Capture the cell that displays the provided text and extract its [X, Y] central coordinate. 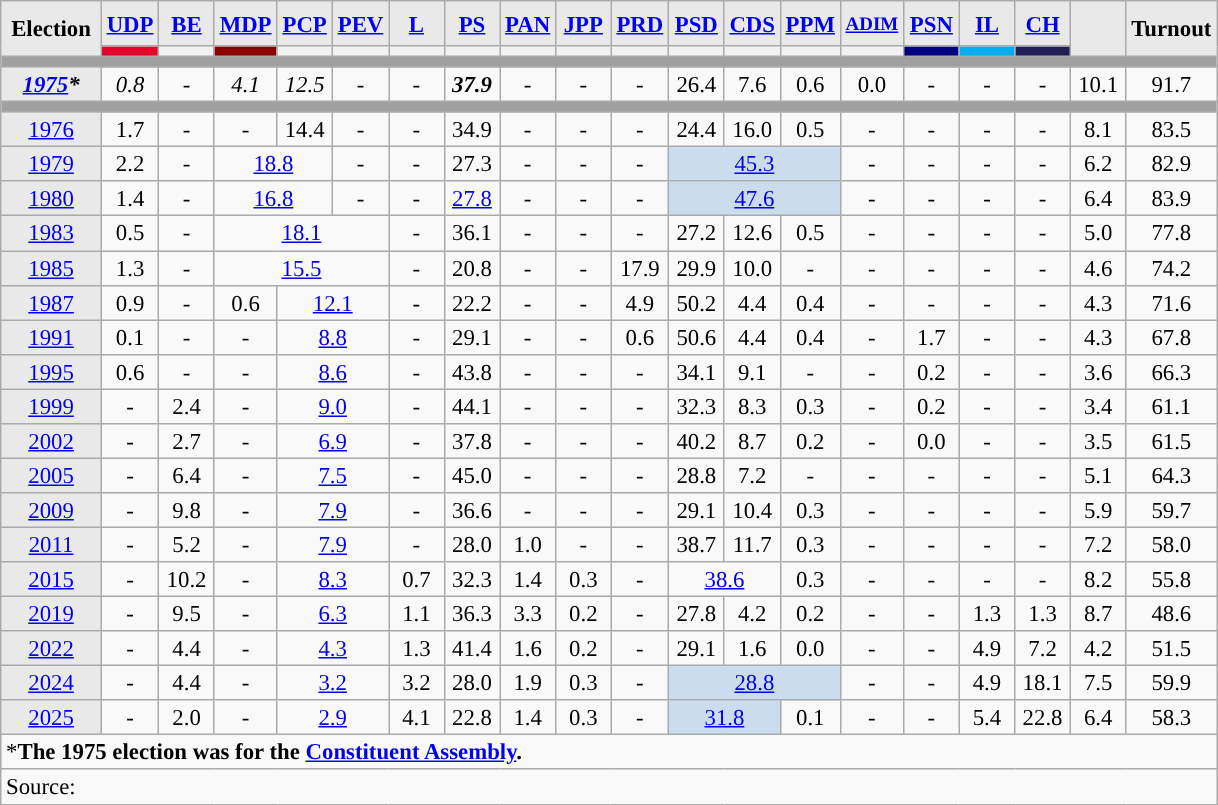
14.4 [305, 130]
PCP [305, 24]
37.9 [472, 84]
L [417, 24]
1985 [52, 268]
2.4 [187, 406]
61.1 [1172, 406]
91.7 [1172, 84]
12.5 [305, 84]
41.4 [472, 648]
IL [987, 24]
1.1 [417, 614]
1979 [52, 164]
5.2 [187, 544]
2.7 [187, 442]
22.2 [472, 302]
8.2 [1098, 580]
PEV [360, 24]
1975* [52, 84]
Source: [609, 788]
11.7 [752, 544]
2.0 [187, 718]
64.3 [1172, 476]
6.9 [333, 442]
74.2 [1172, 268]
Election [52, 29]
UDP [130, 24]
17.9 [640, 268]
12.1 [333, 302]
36.1 [472, 234]
18.8 [273, 164]
0.8 [130, 84]
PSD [697, 24]
27.2 [697, 234]
8.1 [1098, 130]
2015 [52, 580]
20.8 [472, 268]
38.6 [725, 580]
2011 [52, 544]
16.8 [273, 200]
51.5 [1172, 648]
8.6 [333, 372]
2025 [52, 718]
66.3 [1172, 372]
8.8 [333, 338]
9.8 [187, 510]
PS [472, 24]
15.5 [301, 268]
1980 [52, 200]
Turnout [1172, 29]
50.6 [697, 338]
2019 [52, 614]
PPM [810, 24]
PRD [640, 24]
34.1 [697, 372]
9.5 [187, 614]
36.3 [472, 614]
5.9 [1098, 510]
0.9 [130, 302]
58.0 [1172, 544]
6.2 [1098, 164]
4.6 [1098, 268]
BE [187, 24]
59.9 [1172, 684]
1.9 [528, 684]
48.6 [1172, 614]
77.8 [1172, 234]
1983 [52, 234]
1999 [52, 406]
55.8 [1172, 580]
3.3 [528, 614]
27.3 [472, 164]
45.0 [472, 476]
6.3 [333, 614]
50.2 [697, 302]
71.6 [1172, 302]
5.0 [1098, 234]
JPP [584, 24]
1.0 [528, 544]
61.5 [1172, 442]
PAN [528, 24]
38.7 [697, 544]
1976 [52, 130]
2022 [52, 648]
2.2 [130, 164]
2005 [52, 476]
1987 [52, 302]
CDS [752, 24]
10.0 [752, 268]
26.4 [697, 84]
3.6 [1098, 372]
12.6 [752, 234]
MDP [245, 24]
43.8 [472, 372]
10.4 [752, 510]
2024 [52, 684]
ADIM [872, 24]
83.5 [1172, 130]
47.6 [755, 200]
5.1 [1098, 476]
3.4 [1098, 406]
9.0 [333, 406]
2002 [52, 442]
58.3 [1172, 718]
37.8 [472, 442]
10.1 [1098, 84]
24.4 [697, 130]
*The 1975 election was for the Constituent Assembly. [609, 752]
PSN [932, 24]
1995 [52, 372]
34.9 [472, 130]
2.9 [333, 718]
29.9 [697, 268]
10.2 [187, 580]
45.3 [755, 164]
3.5 [1098, 442]
82.9 [1172, 164]
5.4 [987, 718]
7.6 [752, 84]
67.8 [1172, 338]
44.1 [472, 406]
83.9 [1172, 200]
36.6 [472, 510]
9.1 [752, 372]
CH [1043, 24]
59.7 [1172, 510]
31.8 [725, 718]
1991 [52, 338]
2009 [52, 510]
0.7 [417, 580]
16.0 [752, 130]
40.2 [697, 442]
